Locate the cell with the specified text and output its (x, y) center coordinate. 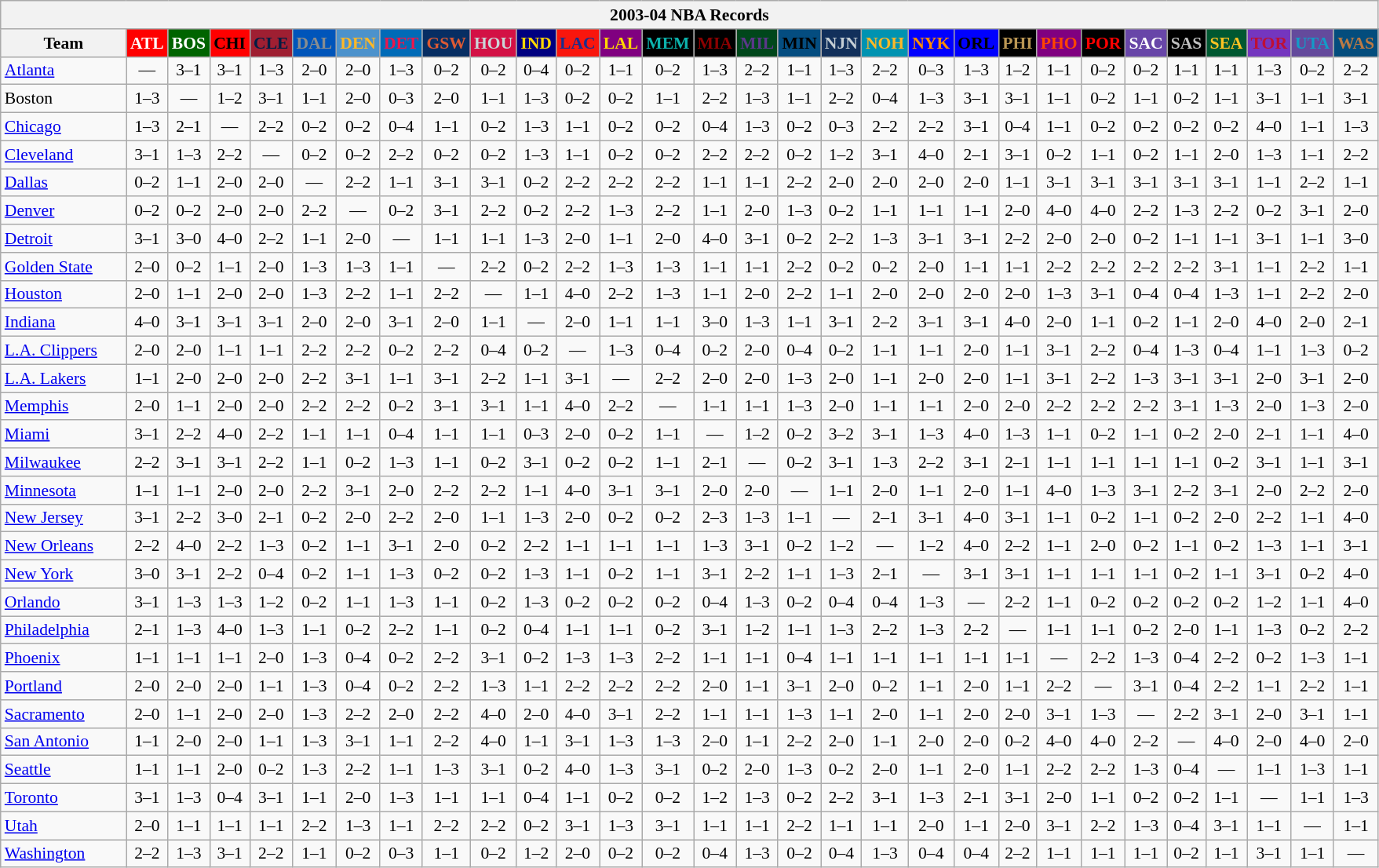
SAS (1187, 43)
NJN (841, 43)
PHO (1060, 43)
Detroit (64, 239)
SAC (1146, 43)
Indiana (64, 323)
Memphis (64, 407)
Cleveland (64, 155)
Golden State (64, 267)
Chicago (64, 127)
PHI (1017, 43)
Dallas (64, 183)
DAL (315, 43)
MIL (757, 43)
CLE (272, 43)
BOS (188, 43)
2003-04 NBA Records (689, 15)
DEN (358, 43)
Utah (64, 826)
NYK (931, 43)
2–3 (715, 518)
Toronto (64, 798)
UTA (1312, 43)
ATL (148, 43)
MIN (799, 43)
HOU (493, 43)
IND (536, 43)
WAS (1356, 43)
POR (1104, 43)
San Antonio (64, 742)
Phoenix (64, 658)
MEM (667, 43)
Denver (64, 211)
CHI (229, 43)
Sacramento (64, 714)
Portland (64, 686)
LAL (622, 43)
3–2 (841, 435)
Miami (64, 435)
L.A. Clippers (64, 351)
TOR (1270, 43)
L.A. Lakers (64, 378)
SEA (1226, 43)
Milwaukee (64, 462)
Atlanta (64, 71)
Houston (64, 294)
Philadelphia (64, 630)
New York (64, 574)
NOH (885, 43)
ORL (976, 43)
Team (64, 43)
Minnesota (64, 491)
DET (402, 43)
GSW (446, 43)
New Jersey (64, 518)
Orlando (64, 602)
New Orleans (64, 546)
Washington (64, 854)
MIA (715, 43)
Seattle (64, 770)
LAC (578, 43)
Boston (64, 99)
